Return the [X, Y] coordinate for the center point of the cell that contains the specified text.  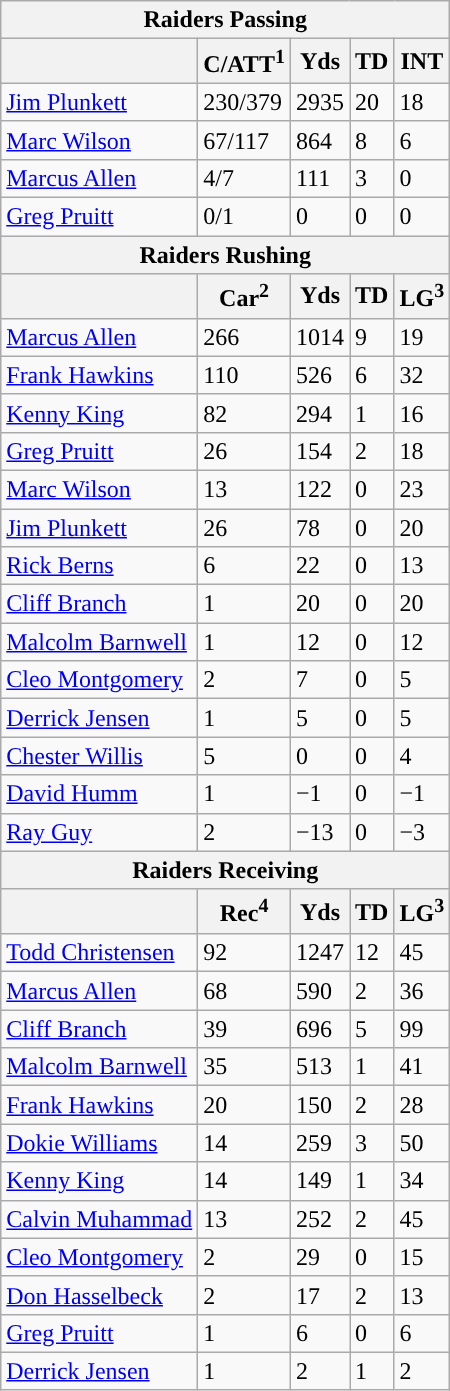
Todd Christensen [100, 953]
67/117 [244, 140]
864 [320, 140]
50 [422, 1143]
David Humm [100, 794]
149 [320, 1181]
68 [244, 991]
1247 [320, 953]
Don Hasselbeck [100, 1295]
Car2 [244, 296]
0/1 [244, 217]
16 [422, 413]
Ray Guy [100, 832]
230/379 [244, 102]
Calvin Muhammad [100, 1219]
99 [422, 1029]
2935 [320, 102]
15 [422, 1257]
696 [320, 1029]
Dokie Williams [100, 1143]
7 [320, 680]
513 [320, 1067]
32 [422, 375]
4/7 [244, 178]
Raiders Rushing [226, 255]
9 [372, 337]
259 [320, 1143]
122 [320, 489]
266 [244, 337]
154 [320, 451]
36 [422, 991]
294 [320, 413]
Rick Berns [100, 566]
Rec4 [244, 912]
INT [422, 62]
23 [422, 489]
35 [244, 1067]
28 [422, 1105]
8 [372, 140]
252 [320, 1219]
34 [422, 1181]
1014 [320, 337]
110 [244, 375]
−13 [320, 832]
−3 [422, 832]
41 [422, 1067]
C/ATT1 [244, 62]
19 [422, 337]
17 [320, 1295]
78 [320, 528]
111 [320, 178]
39 [244, 1029]
Raiders Passing [226, 20]
82 [244, 413]
Chester Willis [100, 756]
150 [320, 1105]
29 [320, 1257]
92 [244, 953]
22 [320, 566]
526 [320, 375]
590 [320, 991]
4 [422, 756]
Raiders Receiving [226, 870]
